Detect which cell encompasses the target text, then output its [X, Y] center coordinate. 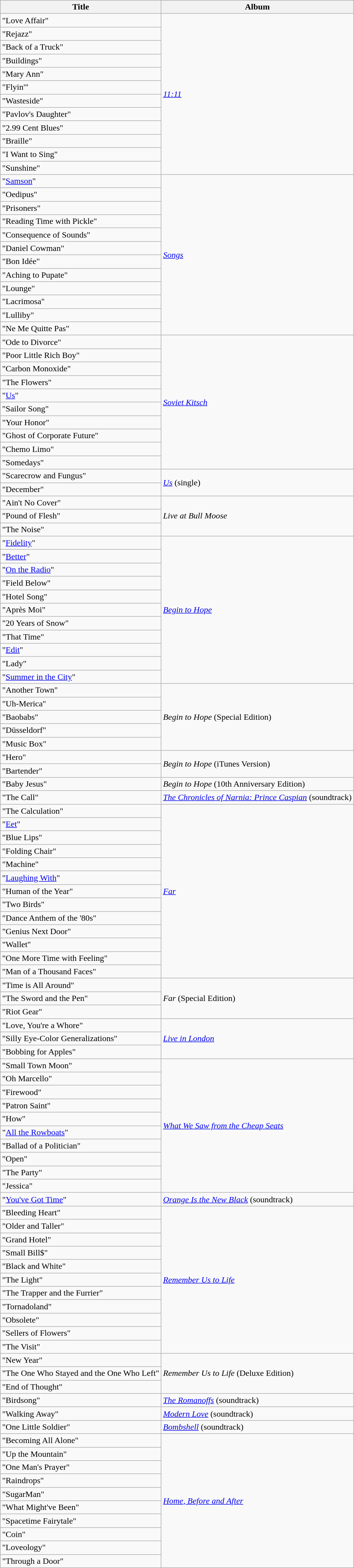
"On the Radio" [81, 569]
"Tornadoland" [81, 1306]
The Romanoffs (soundtrack) [257, 1400]
"Through a Door" [81, 1561]
"What Might've Been" [81, 1507]
"Sellers of Flowers" [81, 1333]
"Lounge" [81, 288]
Soviet Kitsch [257, 402]
Bombshell (soundtrack) [257, 1427]
"Aching to Pupate" [81, 275]
"Music Box" [81, 744]
"Lulliby" [81, 315]
"Two Birds" [81, 905]
"Prisoners" [81, 208]
"Pound of Flesh" [81, 516]
"Riot Gear" [81, 1012]
"Ballad of a Politician" [81, 1146]
"Bleeding Heart" [81, 1213]
Orange Is the New Black (soundtrack) [257, 1199]
"All the Rowboats" [81, 1132]
"Flyin'" [81, 87]
"Somedays" [81, 462]
"Poor Little Rich Boy" [81, 355]
"20 Years of Snow" [81, 623]
Home, Before and After [257, 1501]
"Up the Mountain" [81, 1454]
"Bobbing for Apples" [81, 1052]
Far [257, 891]
"Firewood" [81, 1092]
"Us" [81, 396]
"Dance Anthem of the '80s" [81, 918]
"Human of the Year" [81, 891]
"Eet" [81, 824]
The Chronicles of Narnia: Prince Caspian (soundtrack) [257, 797]
"The Sword and the Pen" [81, 998]
"Jessica" [81, 1186]
"Lady" [81, 663]
"End of Thought" [81, 1387]
"You've Got Time" [81, 1199]
Begin to Hope (Special Edition) [257, 717]
"Silly Eye-Color Generalizations" [81, 1039]
"Hotel Song" [81, 597]
Us (single) [257, 483]
"Daniel Cowman" [81, 248]
"Oedipus" [81, 195]
"Ain't No Cover" [81, 503]
"The Trapper and the Furrier" [81, 1293]
"Rejazz" [81, 34]
"Düsseldorf" [81, 730]
"Fidelity" [81, 543]
"Oh Marcello" [81, 1079]
Songs [257, 255]
"Open" [81, 1159]
"Reading Time with Pickle" [81, 221]
"Ode to Divorce" [81, 342]
"Blue Lips" [81, 838]
"One Man's Prayer" [81, 1467]
Remember Us to Life (Deluxe Edition) [257, 1373]
"Summer in the City" [81, 677]
"Carbon Monoxide" [81, 369]
"Baobabs" [81, 717]
"Wallet" [81, 945]
Begin to Hope (iTunes Version) [257, 764]
"Grand Hotel" [81, 1239]
"Lacrimosa" [81, 302]
"Time is All Around" [81, 985]
Title [81, 7]
"Coin" [81, 1534]
"Love, You're a Whore" [81, 1025]
Begin to Hope (10th Anniversary Edition) [257, 784]
"Folding Chair" [81, 851]
"Buildings" [81, 61]
"Hero" [81, 757]
Remember Us to Life [257, 1280]
Far (Special Edition) [257, 998]
"Field Below" [81, 583]
"The Party" [81, 1172]
Begin to Hope [257, 610]
"Chemo Limo" [81, 449]
"Uh-Merica" [81, 704]
"I Want to Sing" [81, 154]
"New Year" [81, 1360]
"Wasteside" [81, 101]
"Après Moi" [81, 610]
"Older and Taller" [81, 1226]
"Sailor Song" [81, 409]
"Man of a Thousand Faces" [81, 971]
"Bon Idée" [81, 262]
"The One Who Stayed and the One Who Left" [81, 1373]
"The Noise" [81, 529]
"One Little Soldier" [81, 1427]
"Raindrops" [81, 1481]
"How" [81, 1119]
"Sunshine" [81, 168]
"Black and White" [81, 1266]
"Back of a Truck" [81, 47]
"One More Time with Feeling" [81, 958]
"Ghost of Corporate Future" [81, 436]
"Bartender" [81, 770]
Live at Bull Moose [257, 516]
"Genius Next Door" [81, 931]
"Pavlov's Daughter" [81, 114]
Album [257, 7]
"Consequence of Sounds" [81, 235]
"The Call" [81, 797]
"Edit" [81, 650]
"Samson" [81, 181]
"Spacetime Fairytale" [81, 1521]
"Mary Ann" [81, 74]
"Another Town" [81, 690]
"Your Honor" [81, 422]
"Love Affair" [81, 20]
"Laughing With" [81, 878]
"Braille" [81, 141]
Modern Love (soundtrack) [257, 1413]
"Baby Jesus" [81, 784]
"Loveology" [81, 1548]
"The Light" [81, 1280]
"The Visit" [81, 1347]
"SugarMan" [81, 1494]
"That Time" [81, 637]
"Patron Saint" [81, 1106]
"Walking Away" [81, 1413]
"Machine" [81, 864]
"The Calculation" [81, 811]
"Small Bill$" [81, 1253]
"Better" [81, 556]
"Small Town Moon" [81, 1065]
"The Flowers" [81, 382]
What We Saw from the Cheap Seats [257, 1126]
Live in London [257, 1039]
"2.99 Cent Blues" [81, 127]
"Becoming All Alone" [81, 1440]
11:11 [257, 94]
"December" [81, 489]
"Birdsong" [81, 1400]
"Obsolete" [81, 1320]
"Scarecrow and Fungus" [81, 476]
"Ne Me Quitte Pas" [81, 328]
